Find where the given text appears and provide that cell's center as (X, Y) coordinate. 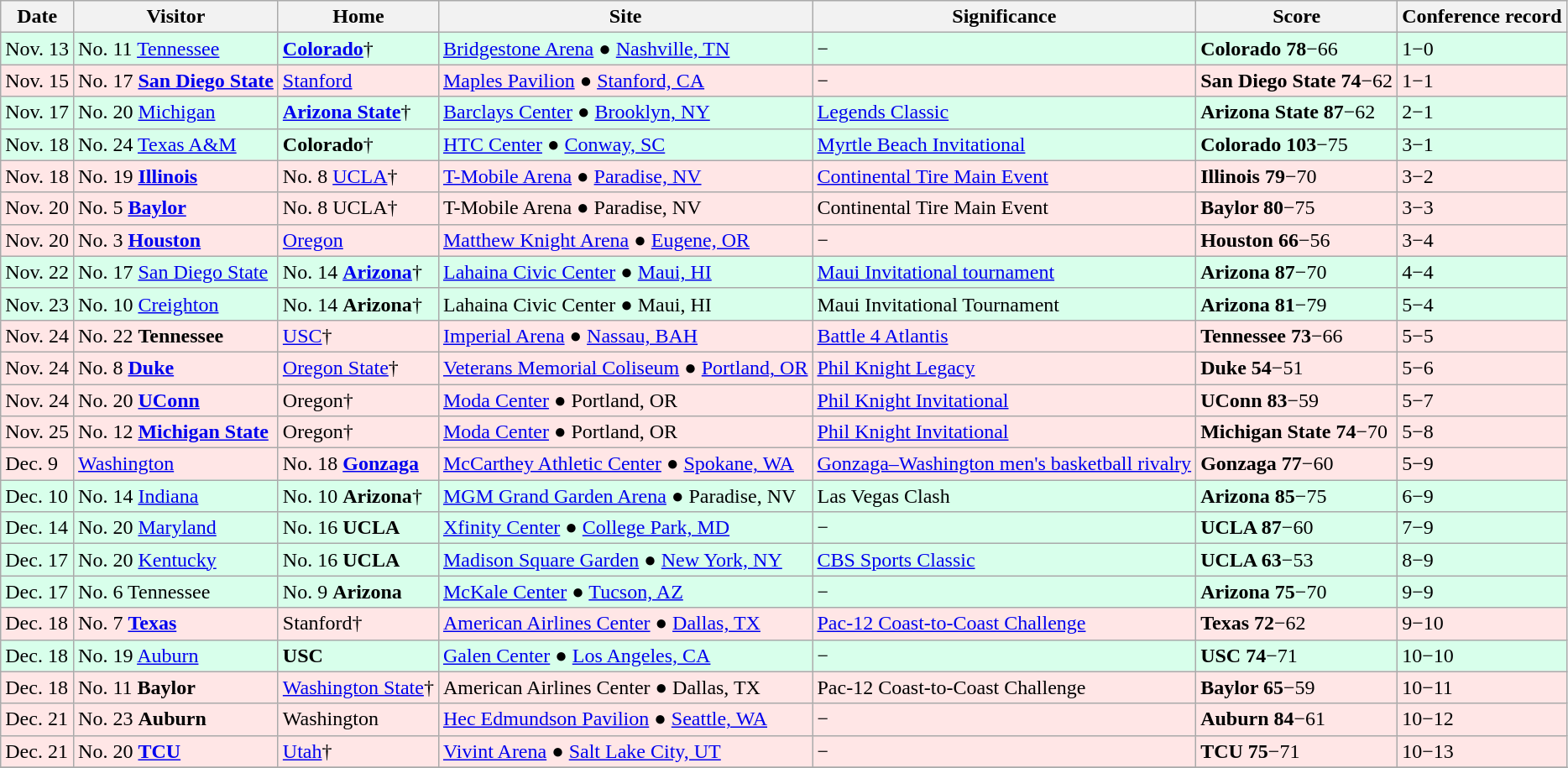
Madison Square Garden ● New York, NY (625, 560)
Battle 4 Atlantis (1004, 336)
Nov. 25 (37, 432)
No. 20 Michigan (176, 112)
Nov. 23 (37, 304)
Washington State† (358, 687)
9−10 (1482, 624)
Hec Edmundson Pavilion ● Seattle, WA (625, 719)
Duke 54−51 (1297, 368)
5−7 (1482, 400)
Stanford† (358, 624)
Baylor 80−75 (1297, 208)
1−0 (1482, 49)
No. 20 Maryland (176, 528)
Arizona 85−75 (1297, 496)
Galen Center ● Los Angeles, CA (625, 656)
10−12 (1482, 719)
CBS Sports Classic (1004, 560)
Tennessee 73−66 (1297, 336)
5−5 (1482, 336)
No. 6 Tennessee (176, 592)
10−10 (1482, 656)
UCLA 63−53 (1297, 560)
7−9 (1482, 528)
Nov. 15 (37, 81)
No. 18 Gonzaga (358, 464)
3−4 (1482, 240)
Matthew Knight Arena ● Eugene, OR (625, 240)
TCU 75−71 (1297, 751)
Veterans Memorial Coliseum ● Portland, OR (625, 368)
Home (358, 17)
No. 11 Baylor (176, 687)
Utah† (358, 751)
6−9 (1482, 496)
Gonzaga 77−60 (1297, 464)
McKale Center ● Tucson, AZ (625, 592)
Phil Knight Legacy (1004, 368)
No. 24 Texas A&M (176, 144)
MGM Grand Garden Arena ● Paradise, NV (625, 496)
5−6 (1482, 368)
No. 14 Indiana (176, 496)
No. 11 Tennessee (176, 49)
No. 10 Arizona† (358, 496)
Maui Invitational tournament (1004, 272)
Dec. 14 (37, 528)
Maui Invitational Tournament (1004, 304)
No. 12 Michigan State (176, 432)
Arizona 87−70 (1297, 272)
Las Vegas Clash (1004, 496)
No. 8 Duke (176, 368)
3−2 (1482, 176)
Baylor 65−59 (1297, 687)
No. 5 Baylor (176, 208)
5−9 (1482, 464)
Nov. 17 (37, 112)
No. 19 Illinois (176, 176)
Vivint Arena ● Salt Lake City, UT (625, 751)
No. 20 Kentucky (176, 560)
4−4 (1482, 272)
9−9 (1482, 592)
Arizona 75−70 (1297, 592)
Significance (1004, 17)
8−9 (1482, 560)
Michigan State 74−70 (1297, 432)
Imperial Arena ● Nassau, BAH (625, 336)
Gonzaga–Washington men's basketball rivalry (1004, 464)
Oregon State† (358, 368)
No. 23 Auburn (176, 719)
Maples Pavilion ● Stanford, CA (625, 81)
Barclays Center ● Brooklyn, NY (625, 112)
Stanford (358, 81)
UCLA 87−60 (1297, 528)
Site (625, 17)
10−13 (1482, 751)
Colorado 78−66 (1297, 49)
10−11 (1482, 687)
Dec. 10 (37, 496)
Score (1297, 17)
USC (358, 656)
Arizona 81−79 (1297, 304)
Oregon (358, 240)
No. 7 Texas (176, 624)
Xfinity Center ● College Park, MD (625, 528)
McCarthey Athletic Center ● Spokane, WA (625, 464)
5−8 (1482, 432)
No. 9 Arizona (358, 592)
2−1 (1482, 112)
Visitor (176, 17)
Arizona State† (358, 112)
Bridgestone Arena ● Nashville, TN (625, 49)
UConn 83−59 (1297, 400)
1−1 (1482, 81)
Myrtle Beach Invitational (1004, 144)
USC† (358, 336)
Legends Classic (1004, 112)
No. 3 Houston (176, 240)
Colorado 103−75 (1297, 144)
Nov. 22 (37, 272)
Texas 72−62 (1297, 624)
Illinois 79−70 (1297, 176)
Date (37, 17)
Conference record (1482, 17)
No. 20 TCU (176, 751)
Houston 66−56 (1297, 240)
Arizona State 87−62 (1297, 112)
USC 74−71 (1297, 656)
No. 22 Tennessee (176, 336)
3−1 (1482, 144)
San Diego State 74−62 (1297, 81)
Nov. 13 (37, 49)
Auburn 84−61 (1297, 719)
3−3 (1482, 208)
5−4 (1482, 304)
HTC Center ● Conway, SC (625, 144)
No. 20 UConn (176, 400)
No. 10 Creighton (176, 304)
No. 19 Auburn (176, 656)
Dec. 9 (37, 464)
